Find where the given text appears and provide that cell's center as (X, Y) coordinate. 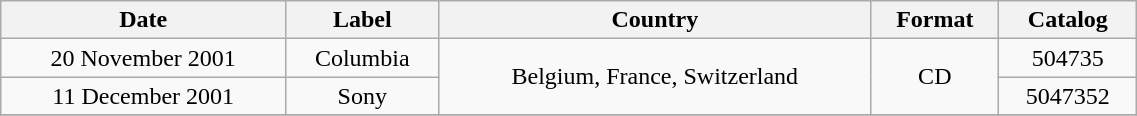
Belgium, France, Switzerland (655, 77)
5047352 (1068, 96)
Columbia (362, 58)
20 November 2001 (144, 58)
504735 (1068, 58)
CD (935, 77)
Country (655, 20)
Catalog (1068, 20)
Format (935, 20)
Label (362, 20)
Sony (362, 96)
11 December 2001 (144, 96)
Date (144, 20)
